Output the (X, Y) coordinate of the center of the cell containing the given text.  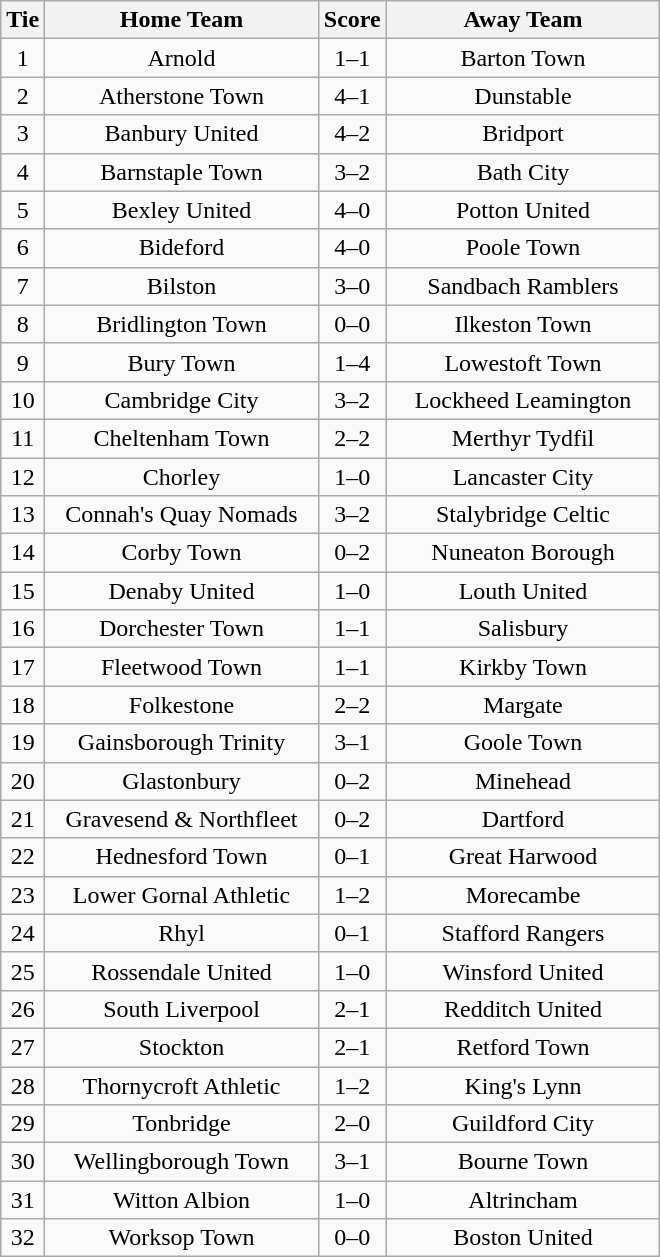
Lancaster City (523, 477)
27 (23, 1047)
Barnstaple Town (182, 172)
1 (23, 58)
8 (23, 324)
Stalybridge Celtic (523, 515)
Potton United (523, 210)
18 (23, 705)
15 (23, 591)
23 (23, 895)
28 (23, 1085)
Stockton (182, 1047)
31 (23, 1200)
Redditch United (523, 1009)
Away Team (523, 20)
South Liverpool (182, 1009)
Lowestoft Town (523, 362)
Home Team (182, 20)
7 (23, 286)
Connah's Quay Nomads (182, 515)
Atherstone Town (182, 96)
Fleetwood Town (182, 667)
2–0 (352, 1124)
Banbury United (182, 134)
Morecambe (523, 895)
4–2 (352, 134)
3 (23, 134)
Thornycroft Athletic (182, 1085)
Cambridge City (182, 400)
26 (23, 1009)
17 (23, 667)
Salisbury (523, 629)
Merthyr Tydfil (523, 438)
Retford Town (523, 1047)
Dartford (523, 819)
Bury Town (182, 362)
Wellingborough Town (182, 1162)
Glastonbury (182, 781)
Folkestone (182, 705)
Dorchester Town (182, 629)
4–1 (352, 96)
4 (23, 172)
10 (23, 400)
13 (23, 515)
Corby Town (182, 553)
Dunstable (523, 96)
Tie (23, 20)
Winsford United (523, 971)
16 (23, 629)
20 (23, 781)
Louth United (523, 591)
Bilston (182, 286)
3–0 (352, 286)
14 (23, 553)
King's Lynn (523, 1085)
9 (23, 362)
Bridlington Town (182, 324)
Sandbach Ramblers (523, 286)
Cheltenham Town (182, 438)
11 (23, 438)
32 (23, 1238)
Denaby United (182, 591)
25 (23, 971)
22 (23, 857)
Score (352, 20)
12 (23, 477)
30 (23, 1162)
6 (23, 248)
Great Harwood (523, 857)
Witton Albion (182, 1200)
2 (23, 96)
Altrincham (523, 1200)
Arnold (182, 58)
Poole Town (523, 248)
19 (23, 743)
Bath City (523, 172)
Hednesford Town (182, 857)
Worksop Town (182, 1238)
Tonbridge (182, 1124)
Minehead (523, 781)
Barton Town (523, 58)
Kirkby Town (523, 667)
24 (23, 933)
Bexley United (182, 210)
Lockheed Leamington (523, 400)
Nuneaton Borough (523, 553)
Bridport (523, 134)
1–4 (352, 362)
Bideford (182, 248)
Bourne Town (523, 1162)
Guildford City (523, 1124)
5 (23, 210)
Gainsborough Trinity (182, 743)
Ilkeston Town (523, 324)
Goole Town (523, 743)
29 (23, 1124)
Boston United (523, 1238)
21 (23, 819)
Rossendale United (182, 971)
Rhyl (182, 933)
Gravesend & Northfleet (182, 819)
Lower Gornal Athletic (182, 895)
Stafford Rangers (523, 933)
Margate (523, 705)
Chorley (182, 477)
